Capture the cell that displays the provided text and extract its (X, Y) central coordinate. 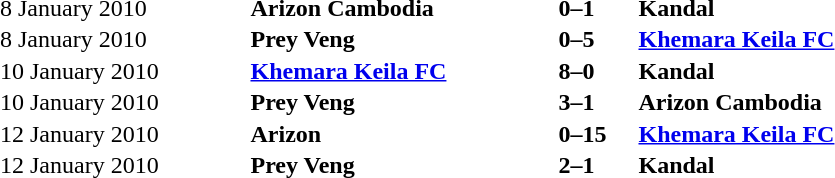
0–5 (596, 39)
Arizon (402, 134)
3–1 (596, 103)
Khemara Keila FC (402, 71)
0–15 (596, 134)
8–0 (596, 71)
